Output the [X, Y] coordinate of the center of the cell containing the given text.  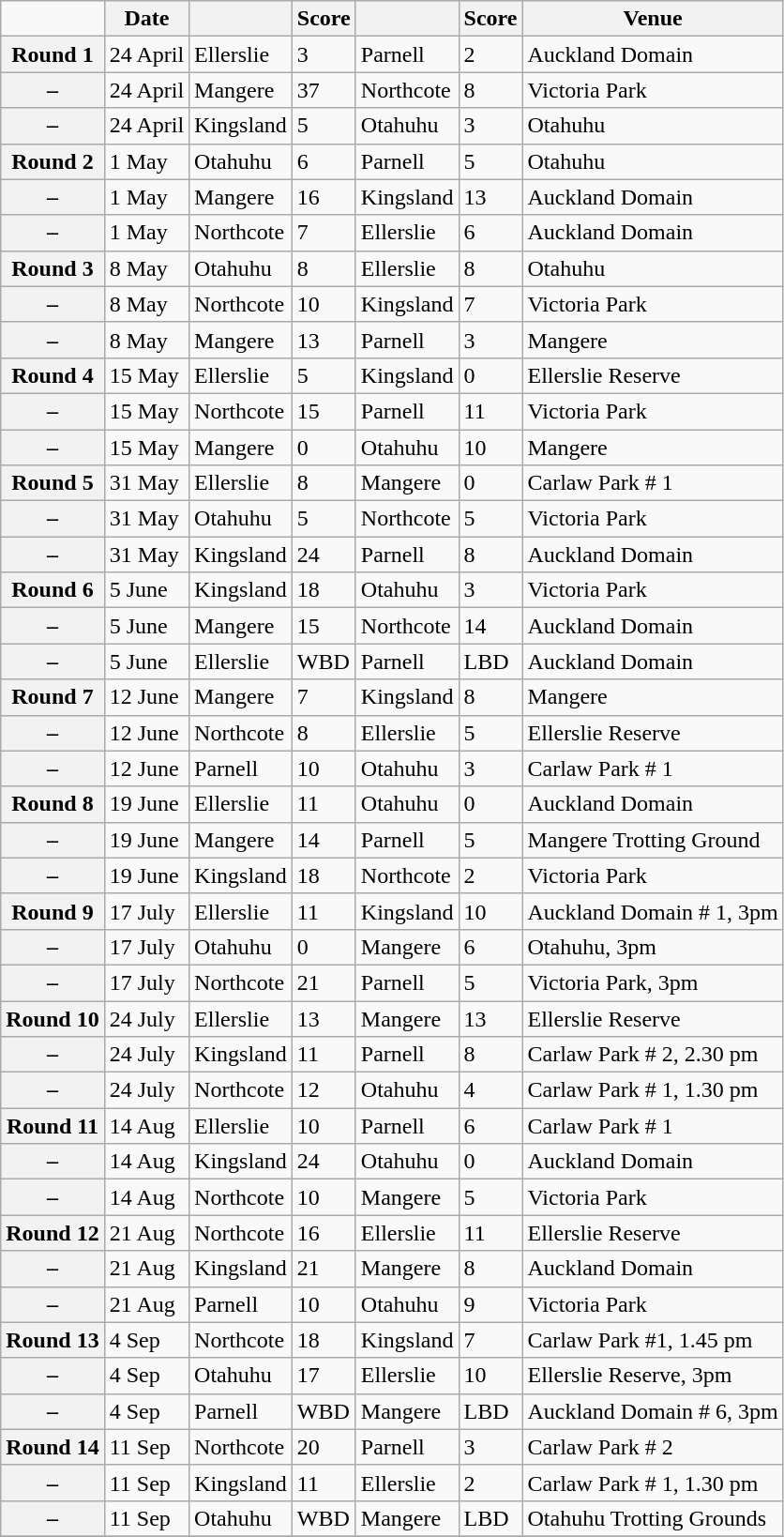
Round 12 [53, 1233]
Round 2 [53, 161]
9 [490, 1304]
Round 8 [53, 804]
Round 14 [53, 1447]
20 [324, 1447]
Date [146, 19]
Venue [653, 19]
Otahuhu Trotting Grounds [653, 1518]
Auckland Domain # 6, 3pm [653, 1411]
Mangere Trotting Ground [653, 840]
Carlaw Park #1, 1.45 pm [653, 1340]
Round 7 [53, 697]
17 [324, 1376]
Round 10 [53, 1018]
Round 6 [53, 590]
Round 3 [53, 268]
Ellerslie Reserve, 3pm [653, 1376]
Round 5 [53, 483]
Carlaw Park # 2 [653, 1447]
Round 4 [53, 375]
Round 9 [53, 911]
Carlaw Park # 2, 2.30 pm [653, 1055]
Auckland Domain # 1, 3pm [653, 911]
12 [324, 1090]
Round 1 [53, 54]
37 [324, 90]
Round 13 [53, 1340]
Otahuhu, 3pm [653, 947]
Round 11 [53, 1126]
4 [490, 1090]
Victoria Park, 3pm [653, 982]
